For the text-containing cell, return its midpoint in (x, y) coordinate format. 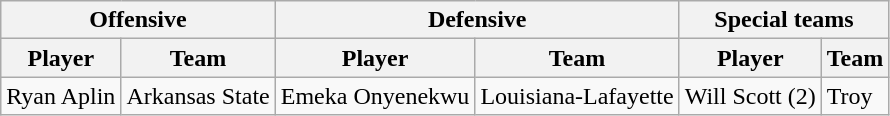
Offensive (138, 20)
Emeka Onyenekwu (375, 96)
Defensive (477, 20)
Ryan Aplin (61, 96)
Louisiana-Lafayette (577, 96)
Troy (855, 96)
Special teams (784, 20)
Arkansas State (198, 96)
Will Scott (2) (750, 96)
